Search for the cell housing the specified text and yield its [X, Y] center coordinate. 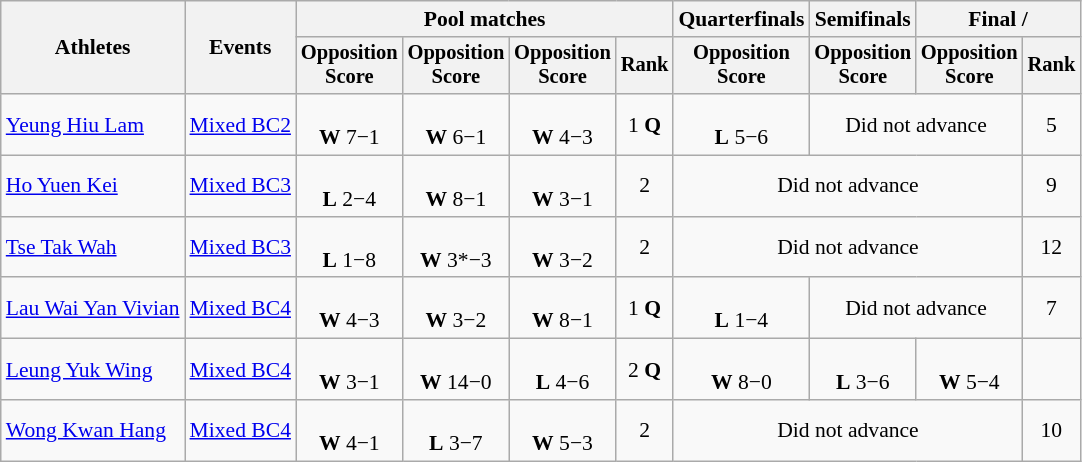
Yeung Hiu Lam [93, 124]
L 1−8 [350, 248]
W 4−1 [350, 430]
W 3*−3 [456, 248]
L 1−4 [741, 308]
W 5−3 [562, 430]
L 4−6 [562, 370]
W 8−0 [741, 370]
Events [240, 48]
L 3−7 [456, 430]
Quarterfinals [741, 19]
W 6−1 [456, 124]
Mixed BC2 [240, 124]
Ho Yuen Kei [93, 186]
Wong Kwan Hang [93, 430]
L 5−6 [741, 124]
W 7−1 [350, 124]
Leung Yuk Wing [93, 370]
Pool matches [484, 19]
5 [1052, 124]
W 14−0 [456, 370]
7 [1052, 308]
10 [1052, 430]
L 3−6 [862, 370]
12 [1052, 248]
Semifinals [862, 19]
W 5−4 [970, 370]
Tse Tak Wah [93, 248]
Final / [998, 19]
L 2−4 [350, 186]
Lau Wai Yan Vivian [93, 308]
Athletes [93, 48]
2 Q [645, 370]
9 [1052, 186]
